Output the (X, Y) coordinate of the center of the cell containing the given text.  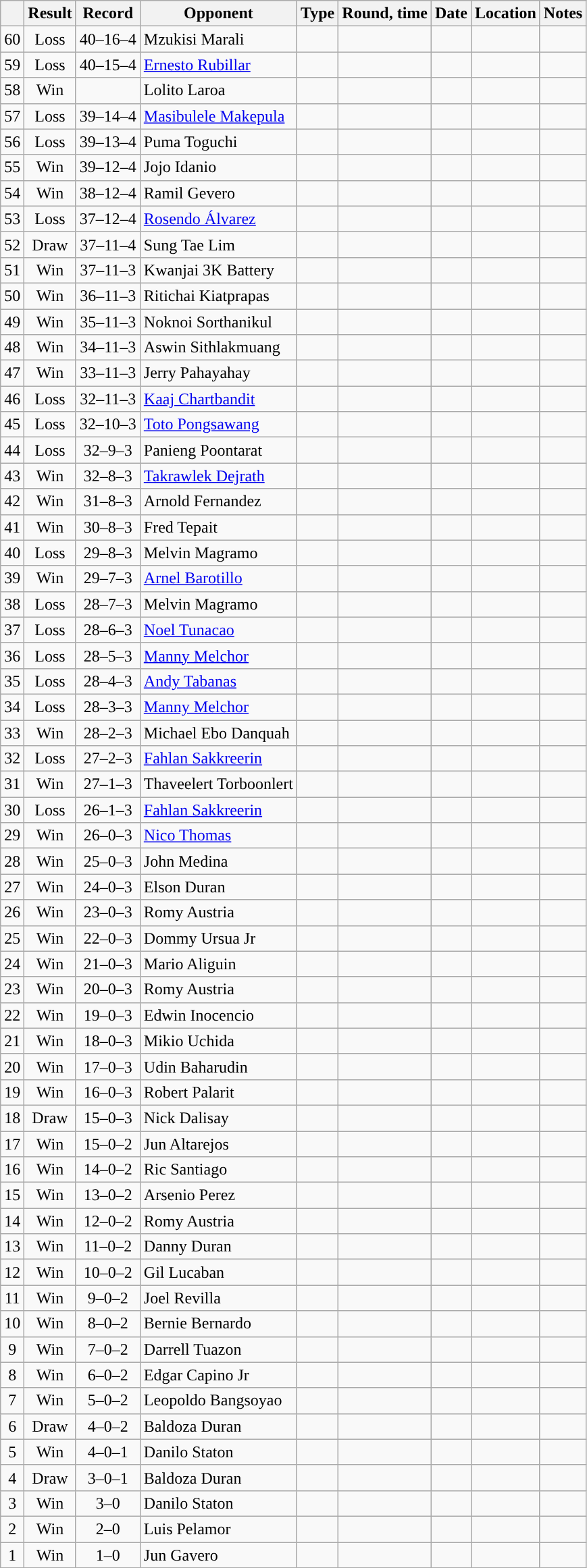
Puma Toguchi (218, 142)
39–13–4 (108, 142)
56 (12, 142)
43 (12, 476)
Takrawlek Dejrath (218, 476)
39–12–4 (108, 167)
35–11–3 (108, 322)
7 (12, 1401)
28–3–3 (108, 707)
60 (12, 39)
4–0–2 (108, 1426)
Jerry Pahayahay (218, 373)
48 (12, 348)
32 (12, 759)
31 (12, 784)
Masibulele Makepula (218, 116)
28–7–3 (108, 604)
58 (12, 90)
5–0–2 (108, 1401)
21 (12, 1041)
Arnel Barotillo (218, 578)
32–8–3 (108, 476)
30–8–3 (108, 527)
4 (12, 1478)
28–5–3 (108, 655)
13 (12, 1247)
27 (12, 887)
Record (108, 13)
10–0–2 (108, 1272)
39–14–4 (108, 116)
10 (12, 1324)
25–0–3 (108, 861)
36–11–3 (108, 296)
38–12–4 (108, 193)
19 (12, 1092)
Opponent (218, 13)
33–11–3 (108, 373)
49 (12, 322)
Fred Tepait (218, 527)
Edgar Capino Jr (218, 1375)
3–0–1 (108, 1478)
Joel Revilla (218, 1298)
Luis Pelamor (218, 1529)
1–0 (108, 1555)
13–0–2 (108, 1195)
34 (12, 707)
19–0–3 (108, 1015)
7–0–2 (108, 1349)
40–16–4 (108, 39)
8–0–2 (108, 1324)
18 (12, 1118)
37–11–3 (108, 270)
Date (451, 13)
55 (12, 167)
37–11–4 (108, 244)
2 (12, 1529)
12–0–2 (108, 1221)
Result (50, 13)
Round, time (385, 13)
Jun Gavero (218, 1555)
9 (12, 1349)
Bernie Bernardo (218, 1324)
53 (12, 219)
Mario Aliguin (218, 964)
4–0–1 (108, 1452)
Aswin Sithlakmuang (218, 348)
Rosendo Álvarez (218, 219)
Thaveelert Torboonlert (218, 784)
Kaaj Chartbandit (218, 399)
28–4–3 (108, 681)
50 (12, 296)
Sung Tae Lim (218, 244)
31–8–3 (108, 502)
Noknoi Sorthanikul (218, 322)
6 (12, 1426)
5 (12, 1452)
Dommy Ursua Jr (218, 938)
3–0 (108, 1503)
Ernesto Rubillar (218, 65)
27–2–3 (108, 759)
57 (12, 116)
29–8–3 (108, 553)
26 (12, 913)
45 (12, 425)
24 (12, 964)
Panieng Poontarat (218, 450)
26–0–3 (108, 836)
22–0–3 (108, 938)
Lolito Laroa (218, 90)
Jun Altarejos (218, 1144)
47 (12, 373)
2–0 (108, 1529)
28–6–3 (108, 630)
6–0–2 (108, 1375)
15 (12, 1195)
28 (12, 861)
Nico Thomas (218, 836)
Danny Duran (218, 1247)
Leopoldo Bangsoyao (218, 1401)
25 (12, 938)
51 (12, 270)
32–11–3 (108, 399)
Jojo Idanio (218, 167)
Ritichai Kiatprapas (218, 296)
Gil Lucaban (218, 1272)
Ric Santiago (218, 1170)
12 (12, 1272)
44 (12, 450)
16–0–3 (108, 1092)
38 (12, 604)
Noel Tunacao (218, 630)
52 (12, 244)
41 (12, 527)
Edwin Inocencio (218, 1015)
Andy Tabanas (218, 681)
26–1–3 (108, 810)
Arnold Fernandez (218, 502)
20–0–3 (108, 990)
32–9–3 (108, 450)
Michael Ebo Danquah (218, 732)
Toto Pongsawang (218, 425)
14–0–2 (108, 1170)
27–1–3 (108, 784)
29–7–3 (108, 578)
32–10–3 (108, 425)
Elson Duran (218, 887)
11 (12, 1298)
Mzukisi Marali (218, 39)
28–2–3 (108, 732)
9–0–2 (108, 1298)
John Medina (218, 861)
34–11–3 (108, 348)
Nick Dalisay (218, 1118)
15–0–2 (108, 1144)
1 (12, 1555)
23 (12, 990)
Notes (563, 13)
8 (12, 1375)
40 (12, 553)
29 (12, 836)
22 (12, 1015)
42 (12, 502)
59 (12, 65)
24–0–3 (108, 887)
36 (12, 655)
30 (12, 810)
Arsenio Perez (218, 1195)
Udin Baharudin (218, 1066)
21–0–3 (108, 964)
11–0–2 (108, 1247)
Robert Palarit (218, 1092)
Type (317, 13)
16 (12, 1170)
33 (12, 732)
23–0–3 (108, 913)
17 (12, 1144)
35 (12, 681)
20 (12, 1066)
Location (506, 13)
3 (12, 1503)
54 (12, 193)
15–0–3 (108, 1118)
Kwanjai 3K Battery (218, 270)
39 (12, 578)
17–0–3 (108, 1066)
Mikio Uchida (218, 1041)
Ramil Gevero (218, 193)
46 (12, 399)
18–0–3 (108, 1041)
37 (12, 630)
40–15–4 (108, 65)
14 (12, 1221)
37–12–4 (108, 219)
Darrell Tuazon (218, 1349)
